Capture the cell that displays the provided text and extract its [x, y] central coordinate. 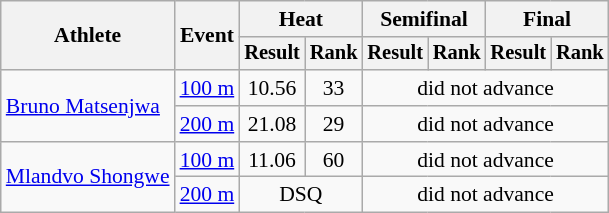
11.06 [272, 160]
DSQ [300, 195]
33 [334, 88]
Mlandvo Shongwe [88, 178]
Bruno Matsenjwa [88, 106]
Final [548, 19]
10.56 [272, 88]
29 [334, 124]
Heat [300, 19]
Event [208, 36]
Athlete [88, 36]
60 [334, 160]
Semifinal [424, 19]
21.08 [272, 124]
